Detect which cell encompasses the target text, then output its (X, Y) center coordinate. 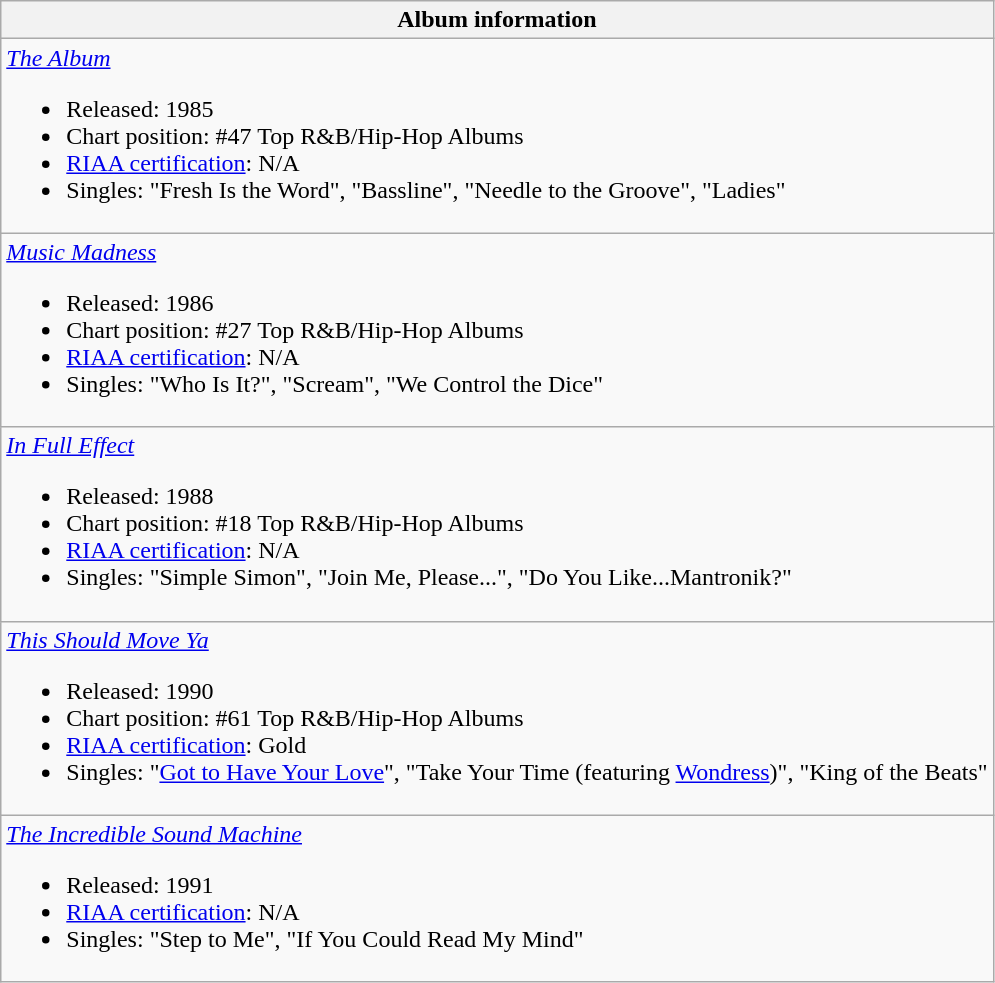
The Incredible Sound MachineReleased: 1991RIAA certification: N/ASingles: "Step to Me", "If You Could Read My Mind" (497, 898)
Album information (497, 20)
Music MadnessReleased: 1986Chart position: #27 Top R&B/Hip-Hop AlbumsRIAA certification: N/ASingles: "Who Is It?", "Scream", "We Control the Dice" (497, 330)
